For the text-containing cell, return its midpoint in [X, Y] coordinate format. 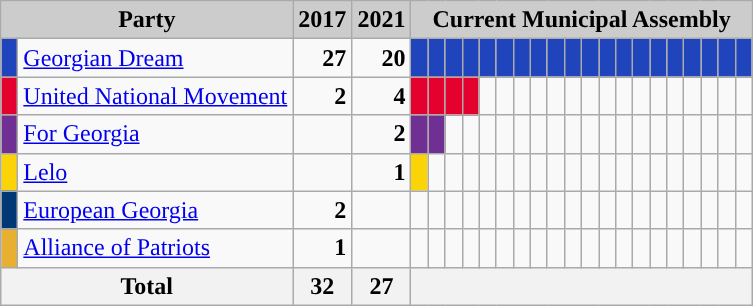
2021 [382, 20]
Georgian Dream [156, 58]
32 [322, 286]
United National Movement [156, 96]
Current Municipal Assembly [582, 20]
4 [382, 96]
Party [147, 20]
20 [382, 58]
European Georgia [156, 210]
Alliance of Patriots [156, 248]
Lelo [156, 172]
2017 [322, 20]
Total [147, 286]
For Georgia [156, 134]
